From the cell containing the given text, extract its center point as [x, y] coordinate. 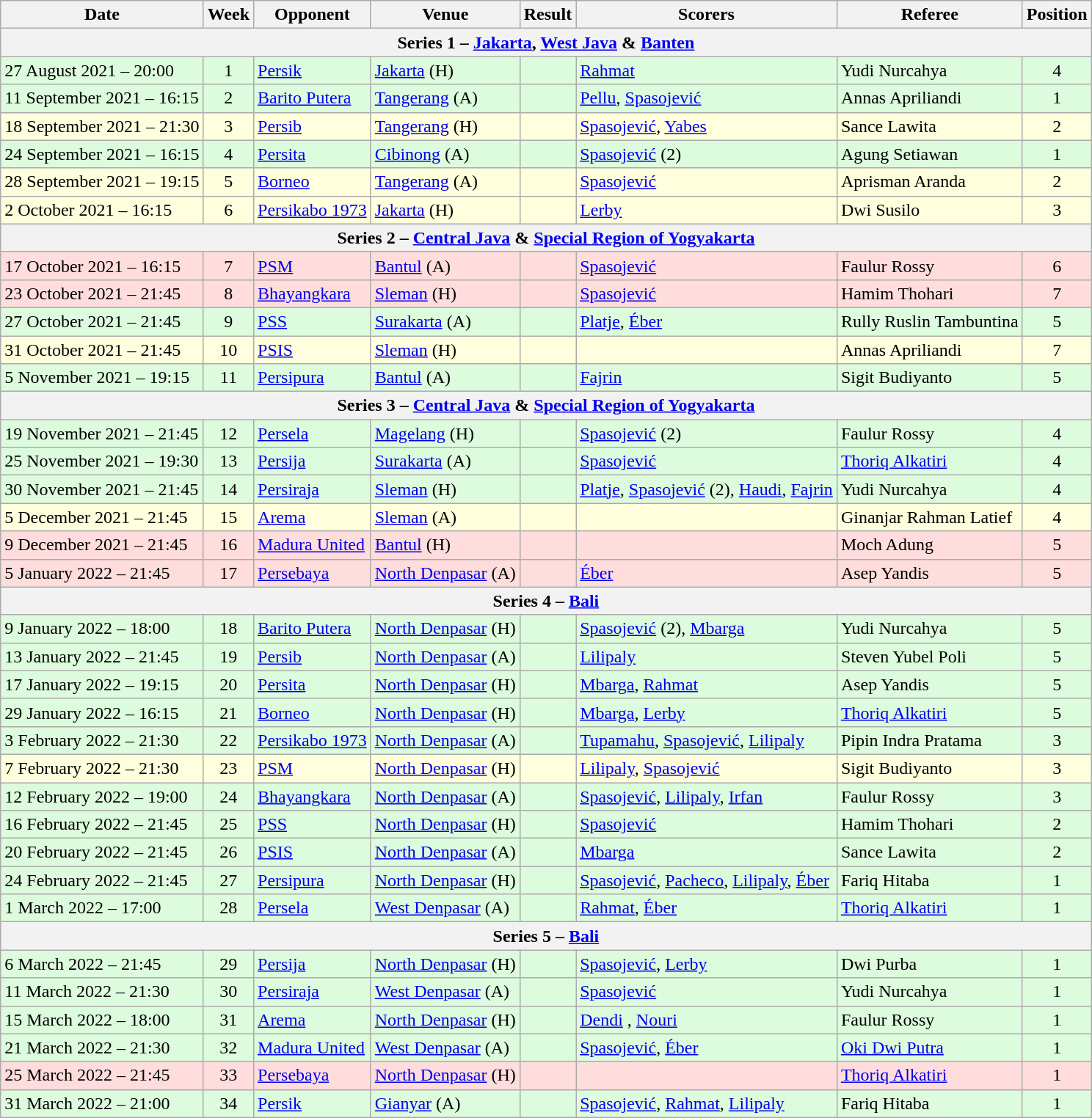
Magelang (H) [445, 434]
34 [228, 1103]
Spasojević, Lerby [707, 964]
12 February 2022 – 19:00 [102, 796]
18 [228, 629]
16 [228, 545]
Week [228, 15]
Platje, Spasojević (2), Haudi, Fajrin [707, 489]
Series 5 – Bali [546, 936]
7 February 2022 – 21:30 [102, 768]
Sleman (A) [445, 517]
Ginanjar Rahman Latief [929, 517]
25 November 2021 – 19:30 [102, 461]
Platje, Éber [707, 321]
Dendi , Nouri [707, 1020]
11 [228, 378]
Gianyar (A) [445, 1103]
29 January 2022 – 16:15 [102, 712]
Spasojević, Lilipaly, Irfan [707, 796]
25 March 2022 – 21:45 [102, 1075]
20 February 2022 – 21:45 [102, 852]
Tangerang (H) [445, 126]
16 February 2022 – 21:45 [102, 825]
Oki Dwi Putra [929, 1048]
Spasojević, Pacheco, Lilipaly, Éber [707, 880]
21 [228, 712]
32 [228, 1048]
Mbarga [707, 852]
Pellu, Spasojević [707, 98]
Opponent [313, 15]
Result [547, 15]
21 March 2022 – 21:30 [102, 1048]
Spasojević, Yabes [707, 126]
Position [1057, 15]
23 October 2021 – 21:45 [102, 293]
11 March 2022 – 21:30 [102, 992]
5 January 2022 – 21:45 [102, 573]
23 [228, 768]
13 January 2022 – 21:45 [102, 657]
11 September 2021 – 16:15 [102, 98]
30 November 2021 – 21:45 [102, 489]
Cibinong (A) [445, 154]
Spasojević, Rahmat, Lilipaly [707, 1103]
Rahmat, Éber [707, 908]
24 [228, 796]
10 [228, 350]
Series 1 – Jakarta, West Java & Banten [546, 43]
Rully Ruslin Tambuntina [929, 321]
Dwi Purba [929, 964]
27 August 2021 – 20:00 [102, 70]
9 December 2021 – 21:45 [102, 545]
6 March 2022 – 21:45 [102, 964]
28 September 2021 – 19:15 [102, 182]
Mbarga, Rahmat [707, 684]
14 [228, 489]
30 [228, 992]
Tupamahu, Spasojević, Lilipaly [707, 740]
Date [102, 15]
Series 2 – Central Java & Special Region of Yogyakarta [546, 238]
2 October 2021 – 16:15 [102, 210]
Series 4 – Bali [546, 601]
9 January 2022 – 18:00 [102, 629]
27 October 2021 – 21:45 [102, 321]
25 [228, 825]
Agung Setiawan [929, 154]
Referee [929, 15]
Lilipaly [707, 657]
19 November 2021 – 21:45 [102, 434]
28 [228, 908]
Aprisman Aranda [929, 182]
Rahmat [707, 70]
19 [228, 657]
29 [228, 964]
26 [228, 852]
31 [228, 1020]
5 December 2021 – 21:45 [102, 517]
Fajrin [707, 378]
Lilipaly, Spasojević [707, 768]
1 March 2022 – 17:00 [102, 908]
15 March 2022 – 18:00 [102, 1020]
Bantul (H) [445, 545]
Éber [707, 573]
Moch Adung [929, 545]
Series 3 – Central Java & Special Region of Yogyakarta [546, 406]
3 February 2022 – 21:30 [102, 740]
9 [228, 321]
Venue [445, 15]
Spasojević, Éber [707, 1048]
15 [228, 517]
13 [228, 461]
Lerby [707, 210]
17 [228, 573]
31 October 2021 – 21:45 [102, 350]
27 [228, 880]
Scorers [707, 15]
5 November 2021 – 19:15 [102, 378]
31 March 2022 – 21:00 [102, 1103]
22 [228, 740]
Dwi Susilo [929, 210]
24 February 2022 – 21:45 [102, 880]
33 [228, 1075]
Spasojević (2), Mbarga [707, 629]
12 [228, 434]
18 September 2021 – 21:30 [102, 126]
24 September 2021 – 16:15 [102, 154]
Pipin Indra Pratama [929, 740]
17 October 2021 – 16:15 [102, 266]
17 January 2022 – 19:15 [102, 684]
20 [228, 684]
Mbarga, Lerby [707, 712]
Steven Yubel Poli [929, 657]
8 [228, 293]
